Extract the (x, y) coordinate from the center of the cell holding the provided text.  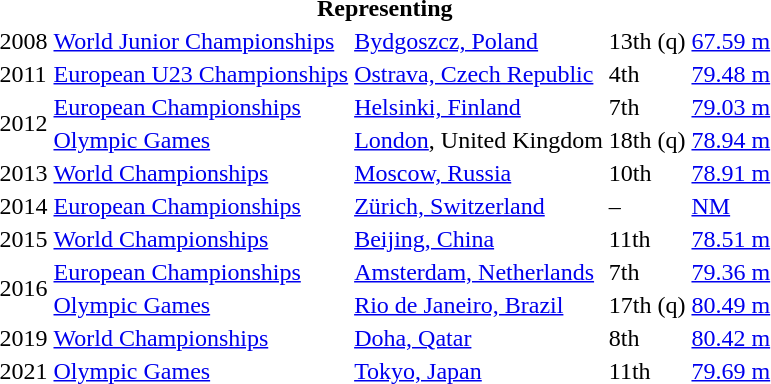
4th (647, 74)
17th (q) (647, 305)
Moscow, Russia (479, 173)
8th (647, 338)
18th (q) (647, 140)
Helsinki, Finland (479, 107)
10th (647, 173)
Zürich, Switzerland (479, 206)
Beijing, China (479, 239)
Doha, Qatar (479, 338)
11th (647, 239)
European U23 Championships (201, 74)
Rio de Janeiro, Brazil (479, 305)
– (647, 206)
Bydgoszcz, Poland (479, 41)
London, United Kingdom (479, 140)
World Junior Championships (201, 41)
Amsterdam, Netherlands (479, 272)
13th (q) (647, 41)
Ostrava, Czech Republic (479, 74)
